Output the [X, Y] coordinate of the center of the cell containing the given text.  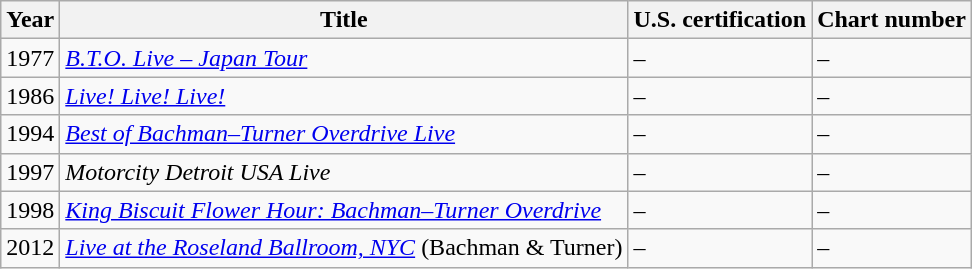
1997 [30, 172]
Live at the Roseland Ballroom, NYC (Bachman & Turner) [344, 248]
1994 [30, 134]
Year [30, 20]
B.T.O. Live – Japan Tour [344, 58]
1986 [30, 96]
Chart number [892, 20]
2012 [30, 248]
1977 [30, 58]
U.S. certification [720, 20]
Motorcity Detroit USA Live [344, 172]
Live! Live! Live! [344, 96]
Best of Bachman–Turner Overdrive Live [344, 134]
Title [344, 20]
1998 [30, 210]
King Biscuit Flower Hour: Bachman–Turner Overdrive [344, 210]
